Detect which cell encompasses the target text, then output its (x, y) center coordinate. 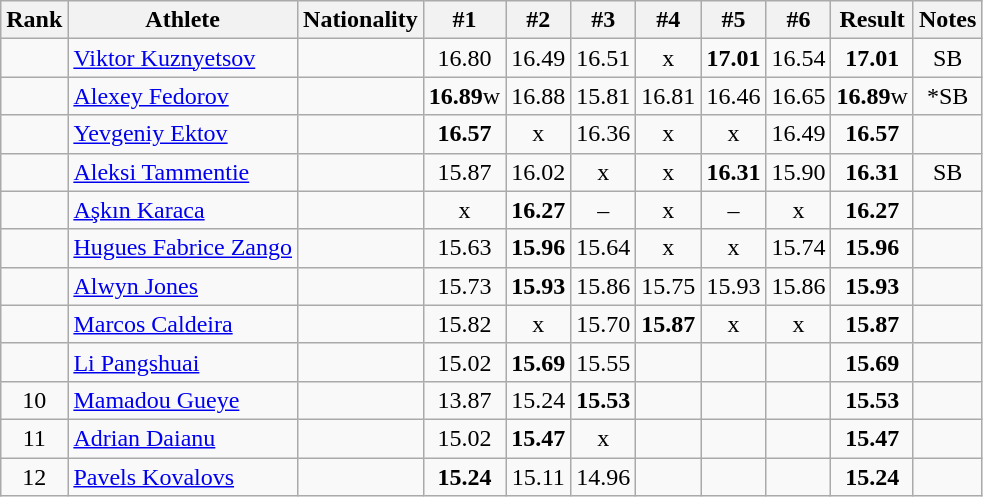
Adrian Daianu (183, 438)
Yevgeniy Ektov (183, 134)
Pavels Kovalovs (183, 477)
16.36 (604, 134)
13.87 (464, 400)
15.90 (798, 172)
15.63 (464, 248)
#3 (604, 20)
Hugues Fabrice Zango (183, 248)
Result (872, 20)
Aleksi Tammentie (183, 172)
#4 (668, 20)
16.46 (734, 96)
#5 (734, 20)
14.96 (604, 477)
10 (34, 400)
11 (34, 438)
15.64 (604, 248)
Mamadou Gueye (183, 400)
#1 (464, 20)
12 (34, 477)
*SB (947, 96)
16.54 (798, 58)
Nationality (361, 20)
Athlete (183, 20)
16.51 (604, 58)
Marcos Caldeira (183, 324)
Alwyn Jones (183, 286)
Rank (34, 20)
16.81 (668, 96)
15.73 (464, 286)
Alexey Fedorov (183, 96)
15.70 (604, 324)
Notes (947, 20)
16.88 (538, 96)
15.82 (464, 324)
16.02 (538, 172)
15.74 (798, 248)
15.11 (538, 477)
15.55 (604, 362)
15.81 (604, 96)
#6 (798, 20)
Li Pangshuai (183, 362)
#2 (538, 20)
16.65 (798, 96)
16.80 (464, 58)
Viktor Kuznyetsov (183, 58)
Aşkın Karaca (183, 210)
15.75 (668, 286)
